Locate the cell with the specified text and output its (x, y) center coordinate. 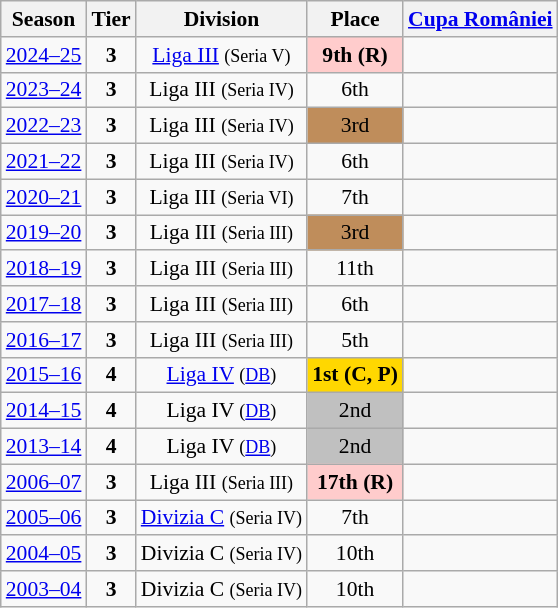
Division (222, 19)
Cupa României (480, 19)
2015–16 (44, 375)
2017–18 (44, 304)
Place (355, 19)
1st (C, P) (355, 375)
2024–25 (44, 55)
Tier (110, 19)
2003–04 (44, 589)
2019–20 (44, 233)
2020–21 (44, 197)
11th (355, 269)
2022–23 (44, 126)
2004–05 (44, 554)
2016–17 (44, 340)
2023–24 (44, 90)
17th (R) (355, 482)
2005–06 (44, 518)
2013–14 (44, 447)
Liga III (Seria V) (222, 55)
2018–19 (44, 269)
2021–22 (44, 162)
5th (355, 340)
Season (44, 19)
Liga III (Seria VI) (222, 197)
9th (R) (355, 55)
2006–07 (44, 482)
2014–15 (44, 411)
